Find where the given text appears and provide that cell's center as (X, Y) coordinate. 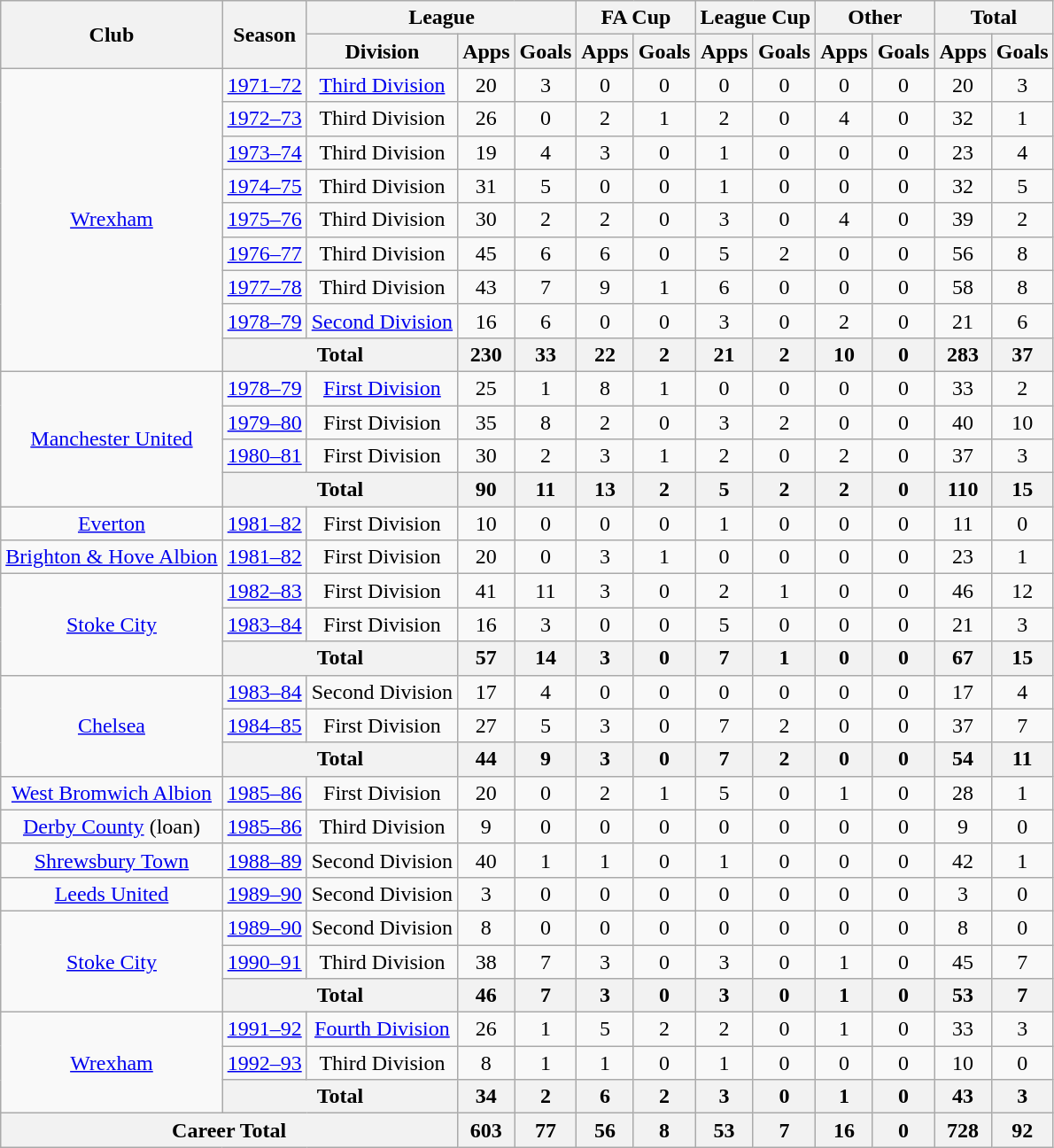
13 (605, 490)
1982–83 (264, 591)
230 (486, 354)
1991–92 (264, 1029)
283 (963, 354)
54 (963, 759)
34 (486, 1097)
Chelsea (112, 725)
1971–72 (264, 85)
90 (486, 490)
92 (1022, 1130)
41 (486, 591)
44 (486, 759)
67 (963, 658)
58 (963, 287)
603 (486, 1130)
31 (486, 186)
1977–78 (264, 287)
77 (546, 1130)
Derby County (loan) (112, 826)
39 (963, 220)
1972–73 (264, 119)
1980–81 (264, 456)
22 (605, 354)
38 (486, 961)
25 (486, 388)
1992–93 (264, 1063)
Season (264, 35)
Shrewsbury Town (112, 860)
1975–76 (264, 220)
42 (963, 860)
19 (486, 152)
Brighton & Hove Albion (112, 557)
Leeds United (112, 894)
14 (546, 658)
FA Cup (636, 18)
728 (963, 1130)
1974–75 (264, 186)
1973–74 (264, 152)
1988–89 (264, 860)
Other (875, 18)
12 (1022, 591)
1990–91 (264, 961)
1984–85 (264, 725)
27 (486, 725)
Manchester United (112, 438)
League Cup (756, 18)
1976–77 (264, 253)
57 (486, 658)
Career Total (229, 1130)
35 (486, 423)
Division (382, 51)
110 (963, 490)
28 (963, 793)
1979–80 (264, 423)
West Bromwich Albion (112, 793)
League (441, 18)
Club (112, 35)
Everton (112, 524)
Fourth Division (382, 1029)
